Identify which cell holds the provided text, then report its (X, Y) central coordinate. 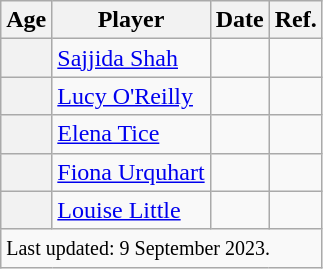
Last updated: 9 September 2023. (162, 248)
Lucy O'Reilly (131, 96)
Louise Little (131, 210)
Sajjida Shah (131, 58)
Elena Tice (131, 134)
Fiona Urquhart (131, 172)
Ref. (296, 20)
Date (240, 20)
Age (26, 20)
Player (131, 20)
